Capture the cell that displays the provided text and extract its [x, y] central coordinate. 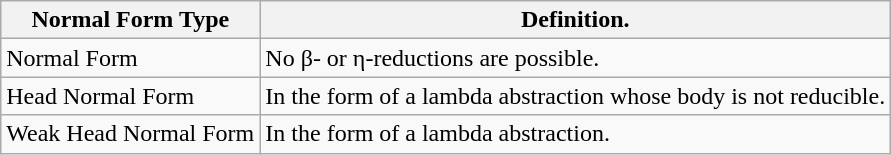
Head Normal Form [130, 96]
Normal Form Type [130, 20]
No β- or η-reductions are possible. [576, 58]
Normal Form [130, 58]
Definition. [576, 20]
In the form of a lambda abstraction whose body is not reducible. [576, 96]
Weak Head Normal Form [130, 134]
In the form of a lambda abstraction. [576, 134]
